Determine the (x, y) coordinate at the center of the cell enclosing the given text.  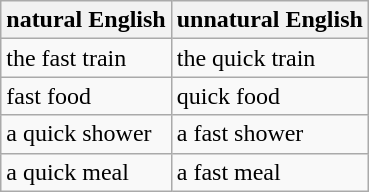
unnatural English (270, 20)
a quick shower (86, 134)
the quick train (270, 58)
natural English (86, 20)
the fast train (86, 58)
quick food (270, 96)
fast food (86, 96)
a fast meal (270, 172)
a quick meal (86, 172)
a fast shower (270, 134)
